Determine the (x, y) coordinate at the center of the cell enclosing the given text.  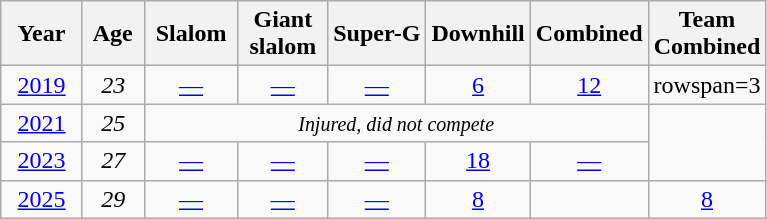
Age (113, 34)
12 (589, 85)
2025 (42, 199)
Injured, did not compete (396, 123)
6 (478, 85)
TeamCombined (707, 34)
23 (113, 85)
2021 (42, 123)
Giant slalom (283, 34)
rowspan=3 (707, 85)
2019 (42, 85)
Combined (589, 34)
27 (113, 161)
Year (42, 34)
25 (113, 123)
29 (113, 199)
18 (478, 161)
Slalom (191, 34)
2023 (42, 161)
Downhill (478, 34)
Super-G (377, 34)
